Determine the [x, y] coordinate at the center of the cell enclosing the given text.  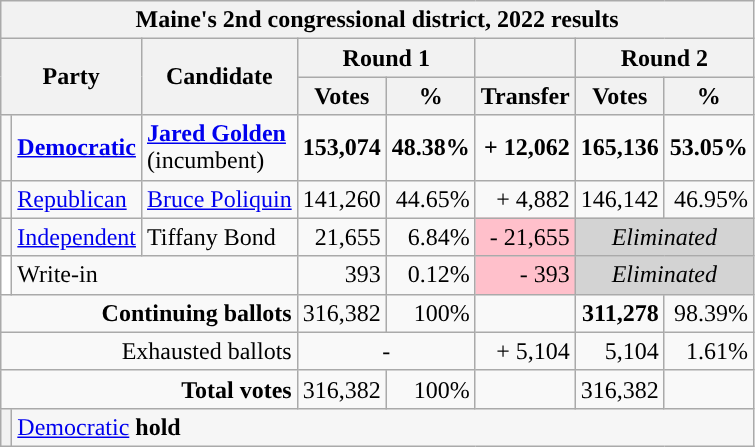
Democratic hold [383, 427]
0.12% [430, 275]
Maine's 2nd congressional district, 2022 results [378, 20]
Round 2 [664, 58]
5,104 [620, 351]
146,142 [620, 199]
21,655 [342, 237]
48.38% [430, 148]
153,074 [342, 148]
- 393 [525, 275]
Party [72, 77]
Round 1 [386, 58]
53.05% [708, 148]
+ 4,882 [525, 199]
46.95% [708, 199]
Independent [77, 237]
Tiffany Bond [219, 237]
44.65% [430, 199]
393 [342, 275]
Transfer [525, 96]
Democratic [77, 148]
+ 12,062 [525, 148]
- [386, 351]
- 21,655 [525, 237]
165,136 [620, 148]
311,278 [620, 313]
Exhausted ballots [149, 351]
98.39% [708, 313]
Candidate [219, 77]
Write-in [154, 275]
141,260 [342, 199]
Republican [77, 199]
Bruce Poliquin [219, 199]
Total votes [149, 389]
1.61% [708, 351]
6.84% [430, 237]
+ 5,104 [525, 351]
Jared Golden(incumbent) [219, 148]
Continuing ballots [149, 313]
